Output the [x, y] coordinate of the center of the cell containing the given text.  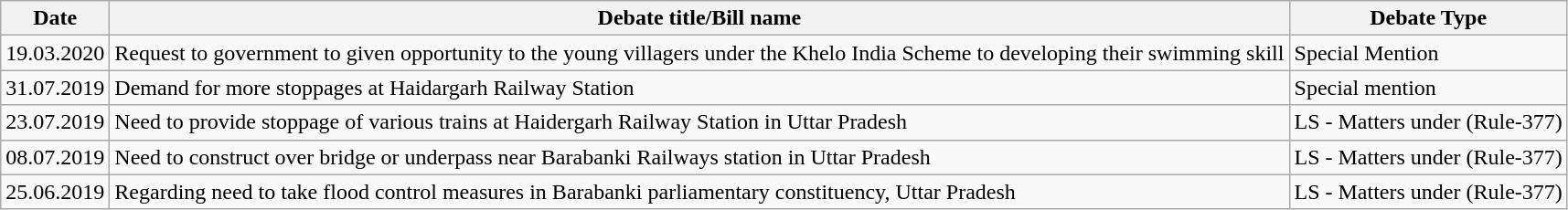
23.07.2019 [55, 122]
31.07.2019 [55, 88]
Special Mention [1428, 53]
Need to construct over bridge or underpass near Barabanki Railways station in Uttar Pradesh [699, 157]
25.06.2019 [55, 192]
Demand for more stoppages at Haidargarh Railway Station [699, 88]
Debate title/Bill name [699, 18]
08.07.2019 [55, 157]
Regarding need to take flood control measures in Barabanki parliamentary constituency, Uttar Pradesh [699, 192]
Debate Type [1428, 18]
Special mention [1428, 88]
Need to provide stoppage of various trains at Haidergarh Railway Station in Uttar Pradesh [699, 122]
19.03.2020 [55, 53]
Request to government to given opportunity to the young villagers under the Khelo India Scheme to developing their swimming skill [699, 53]
Date [55, 18]
